Return (x, y) of the center of cell containing provided text 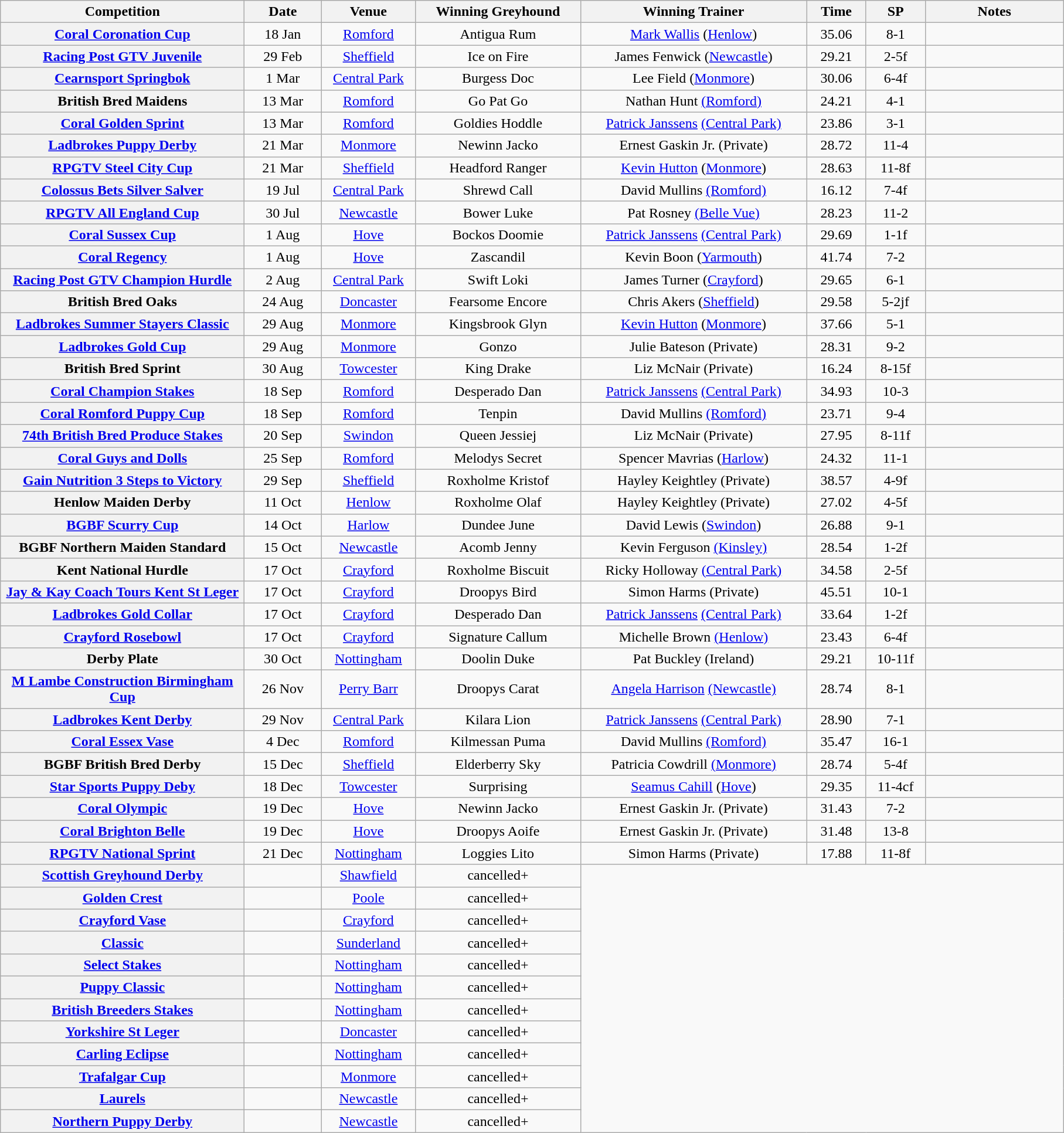
30.06 (836, 79)
31.48 (836, 831)
Competition (123, 12)
Droopys Aoife (498, 831)
Perry Barr (368, 690)
Ladbrokes Puppy Derby (123, 145)
Angela Harrison (Newcastle) (694, 690)
20 Sep (283, 436)
Ladbrokes Kent Derby (123, 720)
Colossus Bets Silver Salver (123, 190)
Doolin Duke (498, 659)
29.58 (836, 302)
30 Jul (283, 212)
10-11f (896, 659)
29 Nov (283, 720)
2 Aug (283, 280)
Kevin Ferguson (Kinsley) (694, 547)
18 Jan (283, 34)
Chris Akers (Sheffield) (694, 302)
Lee Field (Monmore) (694, 79)
Harlow (368, 525)
Tenpin (498, 413)
Coral Olympic (123, 809)
Go Pat Go (498, 101)
British Bred Oaks (123, 302)
Surprising (498, 786)
Zascandil (498, 257)
30 Aug (283, 369)
Julie Bateson (Private) (694, 347)
28.90 (836, 720)
18 Dec (283, 786)
Dundee June (498, 525)
3-1 (896, 123)
Derby Plate (123, 659)
RPGTV National Sprint (123, 853)
RPGTV Steel City Cup (123, 168)
Jay & Kay Coach Tours Kent St Leger (123, 592)
Henlow (368, 503)
29 Sep (283, 480)
Coral Golden Sprint (123, 123)
11-1 (896, 458)
14 Oct (283, 525)
Nathan Hunt (Romford) (694, 101)
Notes (994, 12)
35.06 (836, 34)
9-2 (896, 347)
26 Nov (283, 690)
Gonzo (498, 347)
Goldies Hoddle (498, 123)
Spencer Mavrias (Harlow) (694, 458)
Time (836, 12)
Winning Trainer (694, 12)
11-4cf (896, 786)
11-2 (896, 212)
Signature Callum (498, 636)
Classic (123, 942)
1-1f (896, 235)
6-1 (896, 280)
1 Mar (283, 79)
4 Dec (283, 742)
Fearsome Encore (498, 302)
7-1 (896, 720)
35.47 (836, 742)
Winning Greyhound (498, 12)
Queen Jessiej (498, 436)
28.31 (836, 347)
Cearnsport Springbok (123, 79)
Kevin Boon (Yarmouth) (694, 257)
28.72 (836, 145)
24.21 (836, 101)
Bockos Doomie (498, 235)
28.63 (836, 168)
British Bred Maidens (123, 101)
74th British Bred Produce Stakes (123, 436)
SP (896, 12)
Swift Loki (498, 280)
10-3 (896, 391)
Racing Post GTV Champion Hurdle (123, 280)
8-15f (896, 369)
25 Sep (283, 458)
16.12 (836, 190)
Golden Crest (123, 898)
Star Sports Puppy Deby (123, 786)
21 Dec (283, 853)
Coral Champion Stakes (123, 391)
Droopys Carat (498, 690)
Crayford Vase (123, 920)
29.65 (836, 280)
28.23 (836, 212)
Droopys Bird (498, 592)
Coral Coronation Cup (123, 34)
Roxholme Biscuit (498, 569)
Roxholme Olaf (498, 503)
Headford Ranger (498, 168)
30 Oct (283, 659)
29.35 (836, 786)
4-1 (896, 101)
Pat Rosney (Belle Vue) (694, 212)
Northern Puppy Derby (123, 1121)
Kilmessan Puma (498, 742)
Yorkshire St Leger (123, 1032)
5-4f (896, 764)
27.95 (836, 436)
Poole (368, 898)
Mark Wallis (Henlow) (694, 34)
Shawfield (368, 876)
4-9f (896, 480)
13-8 (896, 831)
Ricky Holloway (Central Park) (694, 569)
9-4 (896, 413)
16.24 (836, 369)
29.69 (836, 235)
23.86 (836, 123)
4-5f (896, 503)
15 Oct (283, 547)
34.93 (836, 391)
10-1 (896, 592)
BGBF British Bred Derby (123, 764)
British Bred Sprint (123, 369)
Crayford Rosebowl (123, 636)
11-4 (896, 145)
Carling Eclipse (123, 1054)
11 Oct (283, 503)
23.71 (836, 413)
5-1 (896, 324)
17.88 (836, 853)
23.43 (836, 636)
Antigua Rum (498, 34)
Ladbrokes Summer Stayers Classic (123, 324)
Ice on Fire (498, 56)
Scottish Greyhound Derby (123, 876)
33.64 (836, 614)
Melodys Secret (498, 458)
Date (283, 12)
Seamus Cahill (Hove) (694, 786)
RPGTV All England Cup (123, 212)
Coral Regency (123, 257)
24.32 (836, 458)
Trafalgar Cup (123, 1077)
Coral Essex Vase (123, 742)
Patricia Cowdrill (Monmore) (694, 764)
David Lewis (Swindon) (694, 525)
Swindon (368, 436)
15 Dec (283, 764)
Ladbrokes Gold Collar (123, 614)
Gain Nutrition 3 Steps to Victory (123, 480)
9-1 (896, 525)
Kilara Lion (498, 720)
Ladbrokes Gold Cup (123, 347)
King Drake (498, 369)
Roxholme Kristof (498, 480)
Laurels (123, 1099)
Loggies Lito (498, 853)
Pat Buckley (Ireland) (694, 659)
Coral Guys and Dolls (123, 458)
Kent National Hurdle (123, 569)
British Breeders Stakes (123, 1009)
Henlow Maiden Derby (123, 503)
31.43 (836, 809)
7-4f (896, 190)
Sunderland (368, 942)
Shrewd Call (498, 190)
Acomb Jenny (498, 547)
James Fenwick (Newcastle) (694, 56)
Coral Romford Puppy Cup (123, 413)
Racing Post GTV Juvenile (123, 56)
BGBF Northern Maiden Standard (123, 547)
Burgess Doc (498, 79)
26.88 (836, 525)
5-2jf (896, 302)
27.02 (836, 503)
34.58 (836, 569)
16-1 (896, 742)
Kingsbrook Glyn (498, 324)
37.66 (836, 324)
8-11f (896, 436)
19 Jul (283, 190)
Michelle Brown (Henlow) (694, 636)
Elderberry Sky (498, 764)
28.54 (836, 547)
M Lambe Construction Birmingham Cup (123, 690)
41.74 (836, 257)
Puppy Classic (123, 987)
38.57 (836, 480)
24 Aug (283, 302)
Venue (368, 12)
Coral Brighton Belle (123, 831)
29 Feb (283, 56)
Select Stakes (123, 965)
Coral Sussex Cup (123, 235)
Bower Luke (498, 212)
James Turner (Crayford) (694, 280)
BGBF Scurry Cup (123, 525)
45.51 (836, 592)
